Pinpoint the cell where the given text exists, returning its [X, Y] midpoint coordinate. 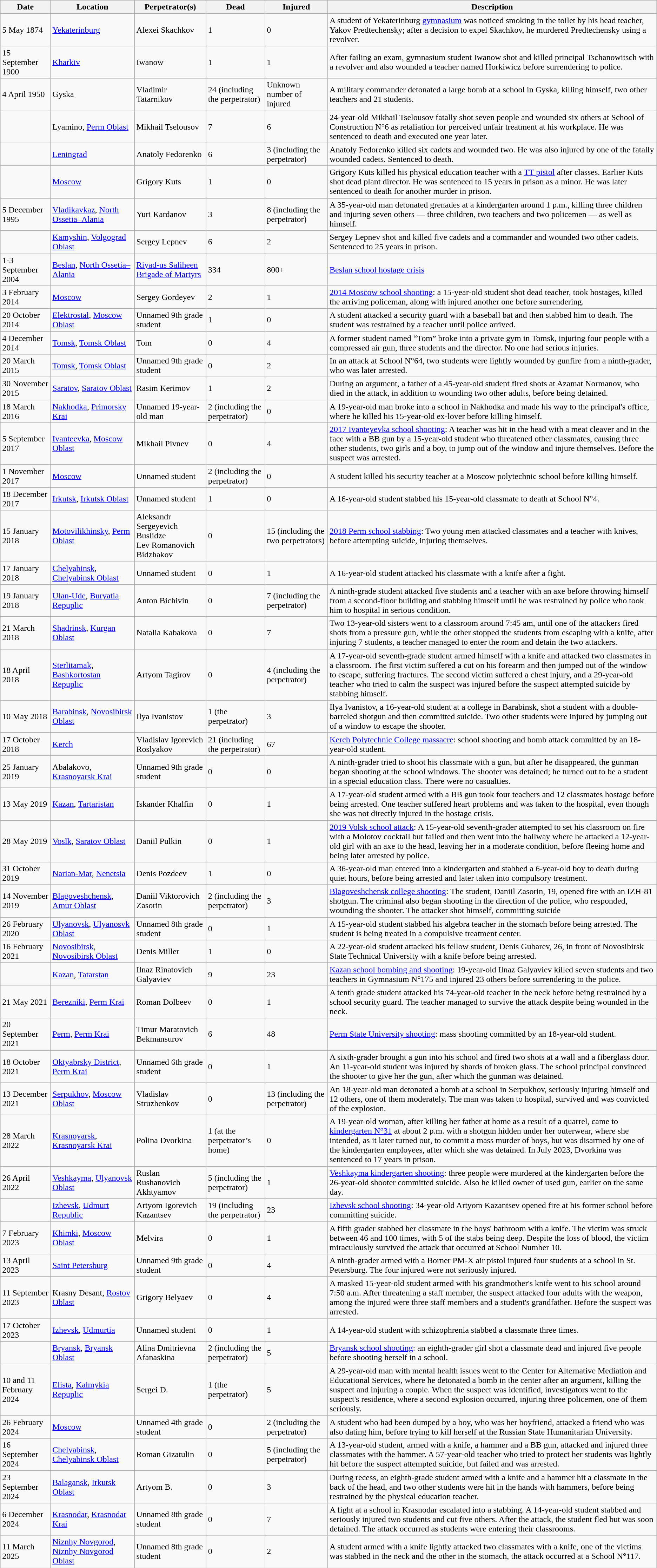
Unnamed 6th grade student [170, 1067]
11 September 2023 [25, 1297]
19 January 2018 [25, 601]
Anatoly Fedorenko killed six cadets and wounded two. He was also injured by one of the fatally wounded cadets. Sentenced to death. [492, 155]
7 (including the perpetrator) [296, 601]
Bryansk school shooting: an eighth-grader girl shot a classmate dead and injured five people before shooting herself in a school. [492, 1353]
Ruslan Rushanovich Akhtyamov [170, 1182]
Kharkiv [93, 62]
Injured [296, 7]
Izhevsk, Udmurtia [93, 1330]
31 October 2019 [25, 874]
Serpukhov, Moscow Oblast [93, 1099]
A student killed his security teacher at a Moscow polytechnic school before killing himself. [492, 476]
334 [235, 269]
Elista, Kalmykia Repuplic [93, 1390]
Description [492, 7]
Irkutsk, Irkutsk Oblast [93, 499]
Roman Gizatulin [170, 1455]
Natalia Kabakova [170, 633]
Kamyshin, Volgograd Oblast [93, 242]
Balagansk, Irkutsk Oblast [93, 1487]
15 January 2018 [25, 536]
28 March 2022 [25, 1141]
Shadrinsk, Kurgan Oblast [93, 633]
20 March 2015 [25, 366]
26 February 2020 [25, 929]
16 February 2021 [25, 952]
Sterlitamak, Bashkortostan Repuplic [93, 675]
Timur Maratovich Bekmansurov [170, 1034]
Izhevsk school shooting: 34-year-old Artyom Kazantsev opened fire at his former school before committing suicide. [492, 1210]
Ilnaz Rinatovich Galyaviev [170, 974]
Abalakovo, Krasnoyarsk Krai [93, 772]
20 October 2014 [25, 320]
Alexei Skachkov [170, 30]
A military commander detonated a large bomb at a school in Gyska, killing himself, two other teachers and 21 students. [492, 94]
Polina Dvorkina [170, 1141]
Riyad-us Saliheen Brigade of Martyrs [170, 269]
21 (including the perpetrator) [235, 744]
Ilya Ivanistov [170, 716]
A student attacked a security guard with a baseball bat and then stabbed him to death. The student was restrained by a teacher until police arrived. [492, 320]
30 November 2015 [25, 388]
Perm State University shooting: mass shooting committed by an 18-year-old student. [492, 1034]
16 September 2024 [25, 1455]
A 16-year-old student attacked his classmate with a knife after a fight. [492, 573]
18 December 2017 [25, 499]
4 (including the perpetrator) [296, 675]
Tom [170, 343]
13 May 2019 [25, 804]
20 September 2021 [25, 1034]
Anton Bichivin [170, 601]
Unnamed 4th grade student [170, 1427]
Khimki, Moscow Oblast [93, 1238]
18 April 2018 [25, 675]
48 [296, 1034]
Artyom Igorevich Kazantsev [170, 1210]
1 (at the perpetrator’s home) [235, 1141]
Blagoveshchensk, Amur Oblast [93, 901]
Sergey Lepnev shot and killed five cadets and a commander and wounded two other cadets. Sentenced to 25 years in prison. [492, 242]
Alina Dmitrievna Afanaskina [170, 1353]
A 14-year-old student with schizophrenia stabbed a classmate three times. [492, 1330]
Kerch [93, 744]
1-3 September 2004 [25, 269]
13 (including the perpetrator) [296, 1099]
17 January 2018 [25, 573]
6 December 2024 [25, 1519]
Bryansk, Bryansk Oblast [93, 1353]
15 (including the two perpetrators) [296, 536]
24 (including the perpetrator) [235, 94]
Izhevsk, Udmurt Republic [93, 1210]
Location [93, 7]
10 and 11 February 2024 [25, 1390]
Denis Pozdeev [170, 874]
28 May 2019 [25, 841]
18 October 2021 [25, 1067]
Vladikavkaz, North Ossetia–Alania [93, 214]
Berezniki, Perm Krai [93, 1002]
Ulan-Ude, Buryatia Repuplic [93, 601]
4 April 1950 [25, 94]
3 (including the perpetrator) [296, 155]
9 [235, 974]
A ninth-grader armed with a Borner PM-X air pistol injured four students at a school in St. Petersburg. The four injured were not seriously injured. [492, 1265]
13 April 2023 [25, 1265]
Mikhail Pivnev [170, 444]
Kazan, Tatarstan [93, 974]
In an attack at School N°64, two students were lightly wounded by gunfire from a ninth-grader, who was later arrested. [492, 366]
Roman Dolbeev [170, 1002]
Nakhodka, Primorsky Krai [93, 412]
Lyamino, Perm Oblast [93, 127]
18 March 2016 [25, 412]
Barabinsk, Novosibirsk Oblast [93, 716]
Saratov, Saratov Oblast [93, 388]
1 November 2017 [25, 476]
Grigory Belyaev [170, 1297]
Vladislav Igorevich Roslyakov [170, 744]
Vladimir Tatarnikov [170, 94]
3 February 2014 [25, 297]
Ivanteevka, Moscow Oblast [93, 444]
Narian-Mar, Nenetsia [93, 874]
Krasny Desant, Rostov Oblast [93, 1297]
Veshkayma, Ulyanovsk Oblast [93, 1182]
Novosibirsk, Novosibirsk Oblast [93, 952]
Artyom Tagirov [170, 675]
17 October 2018 [25, 744]
Perpetrator(s) [170, 7]
5 September 2017 [25, 444]
Krasnoyarsk, Krasnoyarsk Krai [93, 1141]
800+ [296, 269]
Date [25, 7]
11 March 2025 [25, 1551]
13 December 2021 [25, 1099]
Sergey Gordeyev [170, 297]
2018 Perm school stabbing: Two young men attacked classmates and a teacher with knives, before attempting suicide, injuring themselves. [492, 536]
Yuri Kardanov [170, 214]
17 October 2023 [25, 1330]
Yekaterinburg [93, 30]
Vladislav Struzhenkov [170, 1099]
Unnamed 19-year-old man [170, 412]
Mikhail Tselousov [170, 127]
Unknown number of injured [296, 94]
Saint Petersburg [93, 1265]
4 December 2014 [25, 343]
Kazan, Tartaristan [93, 804]
8 (including the perpetrator) [296, 214]
Iwanow [170, 62]
A 16-year-old student stabbed his 15-year-old classmate to death at School N°4. [492, 499]
Sergei D. [170, 1390]
19 (including the perpetrator) [235, 1210]
Sergey Lepnev [170, 242]
Melvira [170, 1238]
26 April 2022 [25, 1182]
7 February 2023 [25, 1238]
Denis Miller [170, 952]
26 February 2024 [25, 1427]
5 May 1874 [25, 30]
Kerch Polytechnic College massacre: school shooting and bomb attack committed by an 18-year-old student. [492, 744]
Motovilikhinsky, Perm Oblast [93, 536]
25 January 2019 [25, 772]
Artyom B. [170, 1487]
Perm, Perm Krai [93, 1034]
23 September 2024 [25, 1487]
21 March 2018 [25, 633]
Voslk, Saratov Oblast [93, 841]
21 May 2021 [25, 1002]
Daniil Viktorovich Zasorin [170, 901]
Niznhy Novgorod, Niznhy Novgorod Oblast [93, 1551]
67 [296, 744]
14 November 2019 [25, 901]
Gyska [93, 94]
15 September 1900 [25, 62]
Leningrad [93, 155]
Elektrostal, Moscow Oblast [93, 320]
Ulyanovsk, Ulyanosvk Oblast [93, 929]
Aleksandr Sergeyevich BuslidzeLev Romanovich Bidzhakov [170, 536]
Rasim Kerimov [170, 388]
5 December 1995 [25, 214]
Beslan school hostage crisis [492, 269]
10 May 2018 [25, 716]
Daniil Pulkin [170, 841]
Beslan, North Ossetia–Alania [93, 269]
Krasnodar, Krasnodar Krai [93, 1519]
Dead [235, 7]
Oktyabrsky District, Perm Krai [93, 1067]
Grigory Kuts [170, 182]
Iskander Khalfin [170, 804]
Anatoly Fedorenko [170, 155]
